Locate the cell with the specified text and output its [X, Y] center coordinate. 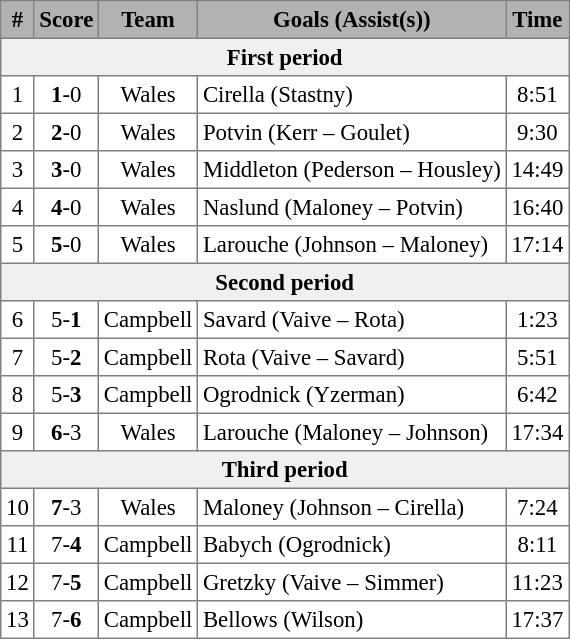
11 [18, 545]
9:30 [537, 132]
7-5 [66, 582]
# [18, 20]
Babych (Ogrodnick) [352, 545]
Middleton (Pederson – Housley) [352, 170]
10 [18, 507]
14:49 [537, 170]
Larouche (Maloney – Johnson) [352, 432]
Larouche (Johnson – Maloney) [352, 245]
5 [18, 245]
3 [18, 170]
Savard (Vaive – Rota) [352, 320]
Team [148, 20]
7-3 [66, 507]
2-0 [66, 132]
3-0 [66, 170]
First period [285, 57]
Third period [285, 470]
11:23 [537, 582]
5-0 [66, 245]
Naslund (Maloney – Potvin) [352, 207]
7-6 [66, 620]
1:23 [537, 320]
Cirella (Stastny) [352, 95]
6:42 [537, 395]
2 [18, 132]
Second period [285, 282]
5-1 [66, 320]
17:37 [537, 620]
8 [18, 395]
8:51 [537, 95]
17:34 [537, 432]
Rota (Vaive – Savard) [352, 357]
8:11 [537, 545]
Ogrodnick (Yzerman) [352, 395]
1-0 [66, 95]
5:51 [537, 357]
5-3 [66, 395]
5-2 [66, 357]
7-4 [66, 545]
12 [18, 582]
7:24 [537, 507]
6 [18, 320]
Time [537, 20]
Goals (Assist(s)) [352, 20]
4 [18, 207]
16:40 [537, 207]
4-0 [66, 207]
Bellows (Wilson) [352, 620]
17:14 [537, 245]
7 [18, 357]
1 [18, 95]
9 [18, 432]
6-3 [66, 432]
Gretzky (Vaive – Simmer) [352, 582]
Maloney (Johnson – Cirella) [352, 507]
13 [18, 620]
Potvin (Kerr – Goulet) [352, 132]
Score [66, 20]
